Locate the cell with the specified text and output its [X, Y] center coordinate. 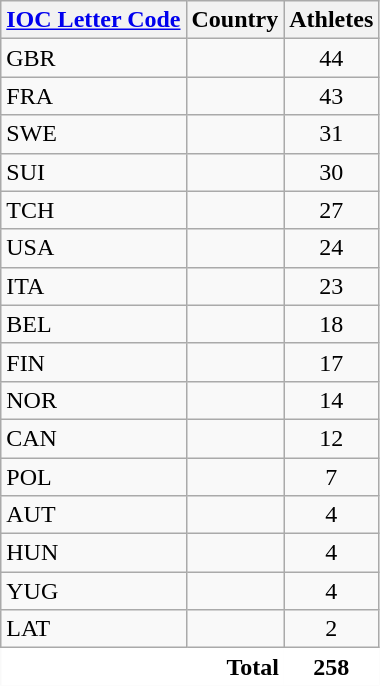
USA [94, 248]
44 [332, 58]
27 [332, 210]
23 [332, 286]
SUI [94, 172]
43 [332, 96]
31 [332, 134]
Country [235, 20]
258 [332, 666]
24 [332, 248]
Athletes [332, 20]
SWE [94, 134]
IOC Letter Code [94, 20]
Total [142, 666]
14 [332, 400]
NOR [94, 400]
7 [332, 477]
CAN [94, 438]
ITA [94, 286]
2 [332, 629]
17 [332, 362]
FIN [94, 362]
FRA [94, 96]
30 [332, 172]
HUN [94, 553]
AUT [94, 515]
18 [332, 324]
YUG [94, 591]
GBR [94, 58]
12 [332, 438]
TCH [94, 210]
LAT [94, 629]
BEL [94, 324]
POL [94, 477]
